Detect which cell encompasses the target text, then output its (x, y) center coordinate. 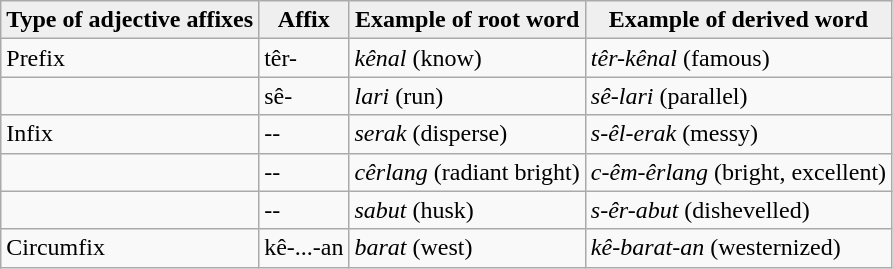
Prefix (130, 58)
c-êm-êrlang (bright, excellent) (738, 172)
Example of derived word (738, 20)
sê-lari (parallel) (738, 96)
têr- (304, 58)
Infix (130, 134)
kênal (know) (467, 58)
têr-kênal (famous) (738, 58)
s-êl-erak (messy) (738, 134)
kê-...-an (304, 248)
lari (run) (467, 96)
Affix (304, 20)
Circumfix (130, 248)
s-êr-abut (dishevelled) (738, 210)
cêrlang (radiant bright) (467, 172)
Example of root word (467, 20)
serak (disperse) (467, 134)
sabut (husk) (467, 210)
barat (west) (467, 248)
sê- (304, 96)
kê-barat-an (westernized) (738, 248)
Type of adjective affixes (130, 20)
